Detect which cell encompasses the target text, then output its [x, y] center coordinate. 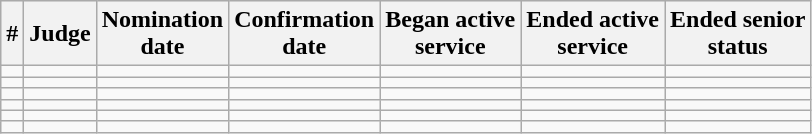
Ended activeservice [593, 34]
Judge [60, 34]
# [12, 34]
Began activeservice [450, 34]
Confirmationdate [304, 34]
Ended seniorstatus [737, 34]
Nominationdate [162, 34]
